Pinpoint the cell where the given text exists, returning its [x, y] midpoint coordinate. 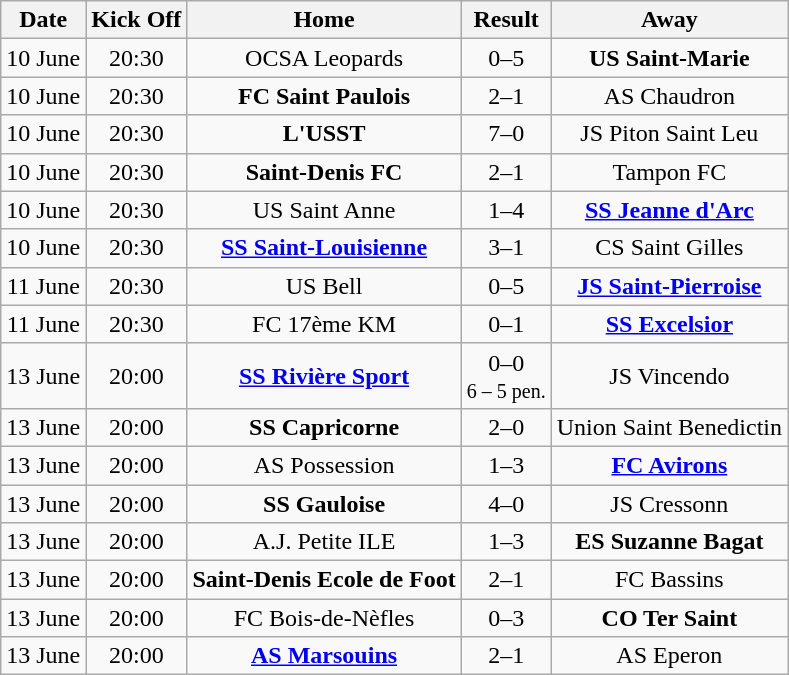
CO Ter Saint [669, 618]
AS Marsouins [324, 656]
FC Bois-de-Nèfles [324, 618]
L'USST [324, 134]
SS Excelsior [669, 324]
Saint-Denis FC [324, 172]
A.J. Petite ILE [324, 542]
1–4 [506, 210]
2–0 [506, 427]
US Saint Anne [324, 210]
JS Piton Saint Leu [669, 134]
0–1 [506, 324]
AS Chaudron [669, 96]
Date [44, 20]
SS Jeanne d'Arc [669, 210]
OCSA Leopards [324, 58]
US Saint-Marie [669, 58]
JS Vincendo [669, 376]
ES Suzanne Bagat [669, 542]
AS Eperon [669, 656]
SS Gauloise [324, 503]
SS Capricorne [324, 427]
0–3 [506, 618]
Saint-Denis Ecole de Foot [324, 580]
Home [324, 20]
Tampon FC [669, 172]
US Bell [324, 286]
FC Avirons [669, 465]
7–0 [506, 134]
CS Saint Gilles [669, 248]
SS Rivière Sport [324, 376]
FC 17ème KM [324, 324]
FC Saint Paulois [324, 96]
FC Bassins [669, 580]
Result [506, 20]
Away [669, 20]
0–0 6 – 5 pen. [506, 376]
Union Saint Benedictin [669, 427]
JS Saint-Pierroise [669, 286]
Kick Off [136, 20]
4–0 [506, 503]
AS Possession [324, 465]
3–1 [506, 248]
SS Saint-Louisienne [324, 248]
JS Cressonn [669, 503]
